Return [X, Y] of the center of cell containing provided text 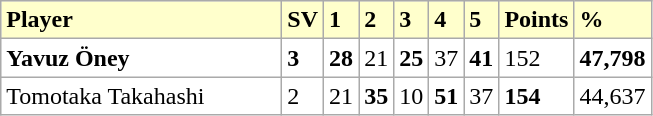
51 [446, 96]
41 [482, 58]
152 [536, 58]
35 [376, 96]
Tomotaka Takahashi [142, 96]
Yavuz Öney [142, 58]
44,637 [612, 96]
SV [303, 20]
% [612, 20]
25 [412, 58]
10 [412, 96]
Player [142, 20]
154 [536, 96]
28 [342, 58]
47,798 [612, 58]
Points [536, 20]
4 [446, 20]
5 [482, 20]
1 [342, 20]
